Find where the given text appears and provide that cell's center as (X, Y) coordinate. 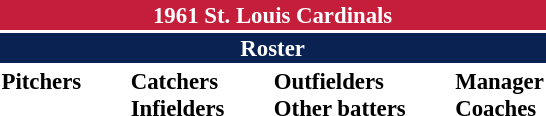
1961 St. Louis Cardinals (272, 15)
Roster (272, 48)
